From the cell containing the given text, extract its center point as (X, Y) coordinate. 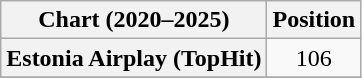
106 (314, 58)
Chart (2020–2025) (134, 20)
Estonia Airplay (TopHit) (134, 58)
Position (314, 20)
